From the cell containing the given text, extract its center point as (X, Y) coordinate. 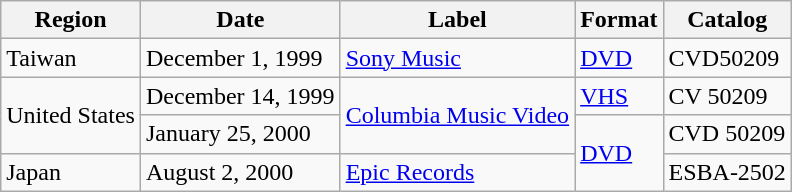
CVD50209 (727, 58)
December 14, 1999 (240, 96)
Region (71, 20)
ESBA-2502 (727, 172)
Date (240, 20)
CV 50209 (727, 96)
Taiwan (71, 58)
Columbia Music Video (458, 115)
August 2, 2000 (240, 172)
United States (71, 115)
CVD 50209 (727, 134)
Label (458, 20)
January 25, 2000 (240, 134)
Format (619, 20)
VHS (619, 96)
Japan (71, 172)
Sony Music (458, 58)
December 1, 1999 (240, 58)
Catalog (727, 20)
Epic Records (458, 172)
